Detect which cell encompasses the target text, then output its [x, y] center coordinate. 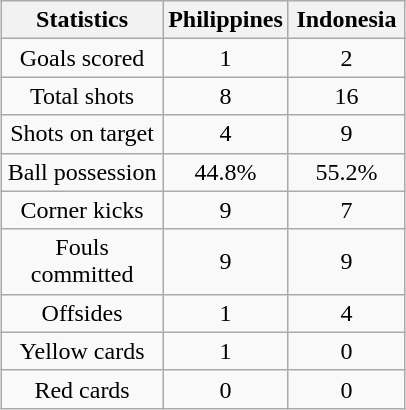
Red cards [82, 389]
Indonesia [346, 20]
Offsides [82, 313]
55.2% [346, 172]
8 [226, 96]
7 [346, 210]
Shots on target [82, 134]
16 [346, 96]
Goals scored [82, 58]
Statistics [82, 20]
Corner kicks [82, 210]
Total shots [82, 96]
Philippines [226, 20]
Yellow cards [82, 351]
2 [346, 58]
Ball possession [82, 172]
44.8% [226, 172]
Fouls committed [82, 262]
